Locate the cell with the specified text and output its (X, Y) center coordinate. 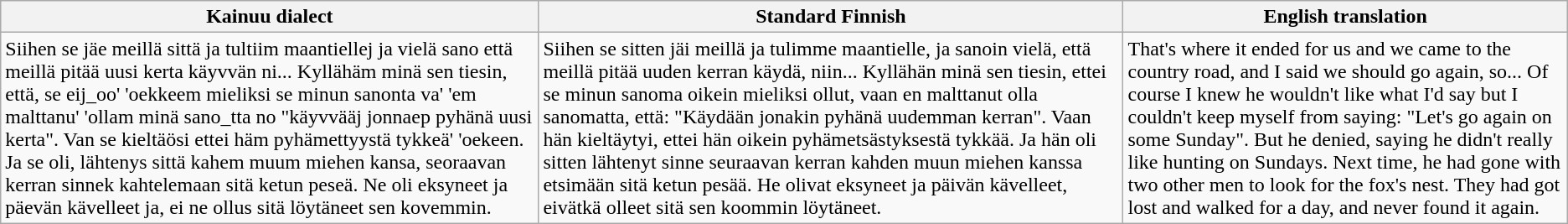
Kainuu dialect (270, 17)
English translation (1345, 17)
Standard Finnish (831, 17)
